Return [x, y] of the center of cell containing provided text 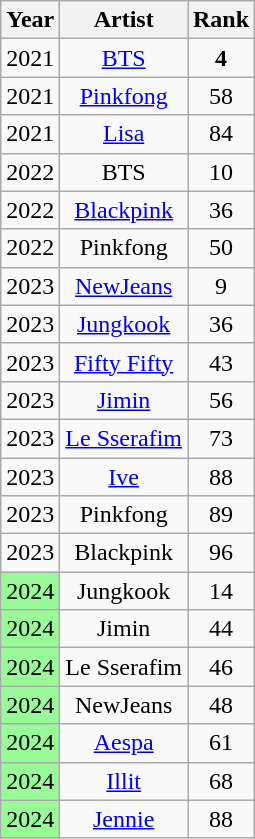
14 [222, 591]
61 [222, 743]
Lisa [124, 134]
9 [222, 286]
43 [222, 362]
Rank [222, 20]
44 [222, 629]
48 [222, 705]
Year [30, 20]
84 [222, 134]
96 [222, 553]
Ive [124, 477]
4 [222, 58]
Jennie [124, 819]
73 [222, 438]
58 [222, 96]
Illit [124, 781]
Fifty Fifty [124, 362]
68 [222, 781]
Artist [124, 20]
56 [222, 400]
10 [222, 172]
89 [222, 515]
50 [222, 248]
Aespa [124, 743]
46 [222, 667]
